Scan for the cell matching the given text and deliver its (x, y) coordinate at center. 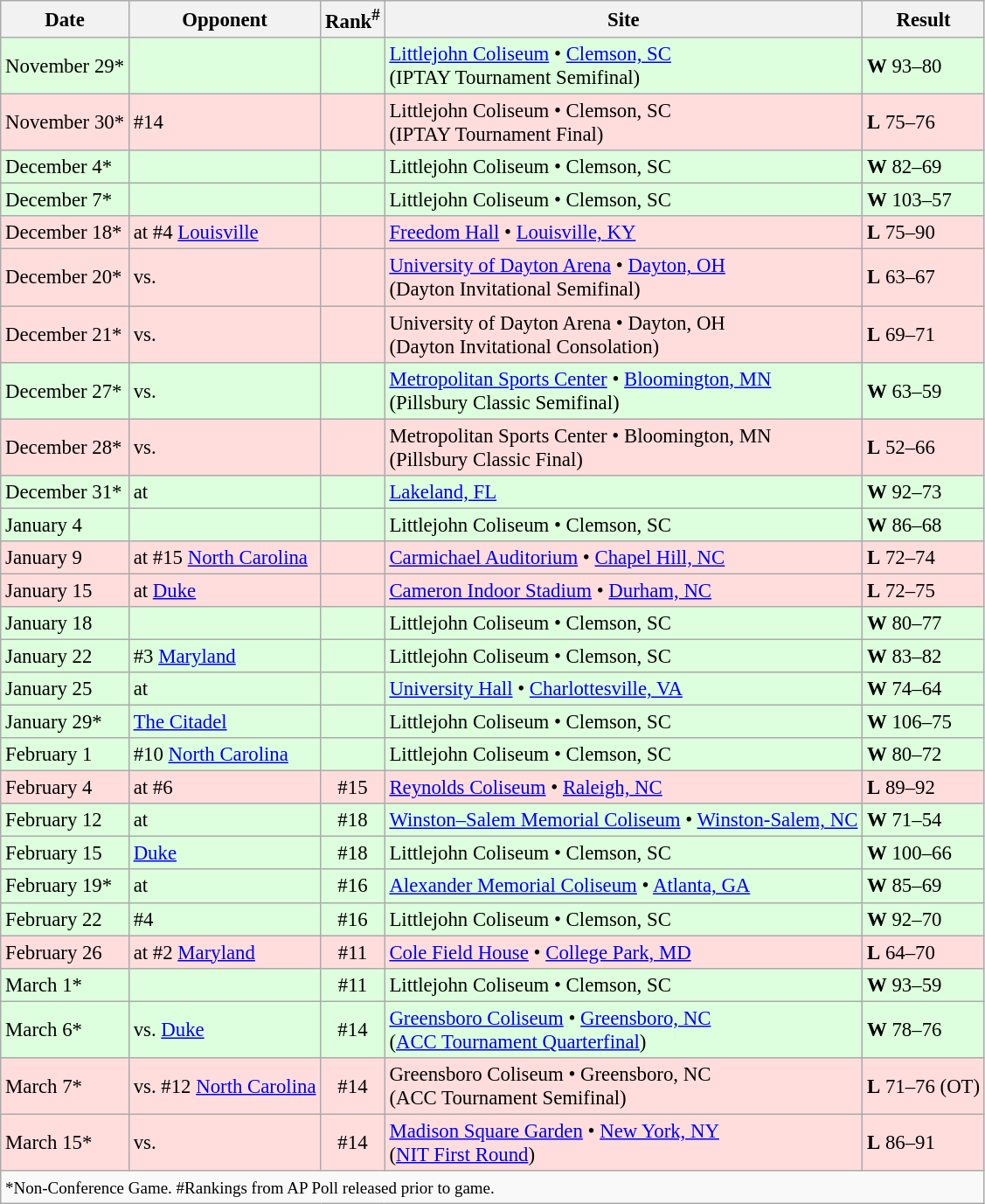
January 18 (65, 623)
Reynolds Coliseum • Raleigh, NC (624, 788)
December 27* (65, 390)
L 75–90 (924, 233)
February 1 (65, 755)
L 64–70 (924, 952)
The Citadel (224, 722)
#10 North Carolina (224, 755)
March 7* (65, 1086)
March 15* (65, 1142)
L 71–76 (OT) (924, 1086)
W 78–76 (924, 1030)
at #2 Maryland (224, 952)
Site (624, 19)
Cole Field House • College Park, MD (624, 952)
W 92–73 (924, 491)
University Hall • Charlottesville, VA (624, 689)
L 69–71 (924, 334)
Cameron Indoor Stadium • Durham, NC (624, 590)
at #15 North Carolina (224, 558)
at #6 (224, 788)
February 22 (65, 919)
#4 (224, 919)
W 74–64 (924, 689)
December 20* (65, 278)
L 52–66 (924, 448)
W 83–82 (924, 656)
January 22 (65, 656)
December 31* (65, 491)
Date (65, 19)
December 7* (65, 200)
L 75–76 (924, 122)
December 18* (65, 233)
Lakeland, FL (624, 491)
Littlejohn Coliseum • Clemson, SC(IPTAY Tournament Final) (624, 122)
Metropolitan Sports Center • Bloomington, MN(Pillsbury Classic Semifinal) (624, 390)
#15 (353, 788)
February 12 (65, 820)
L 86–91 (924, 1142)
January 9 (65, 558)
University of Dayton Arena • Dayton, OH(Dayton Invitational Consolation) (624, 334)
November 29* (65, 66)
December 4* (65, 167)
*Non-Conference Game. #Rankings from AP Poll released prior to game. (493, 1187)
January 15 (65, 590)
University of Dayton Arena • Dayton, OH(Dayton Invitational Semifinal) (624, 278)
W 80–77 (924, 623)
March 6* (65, 1030)
January 25 (65, 689)
L 63–67 (924, 278)
L 72–75 (924, 590)
Opponent (224, 19)
Result (924, 19)
W 71–54 (924, 820)
December 21* (65, 334)
Metropolitan Sports Center • Bloomington, MN(Pillsbury Classic Final) (624, 448)
W 100–66 (924, 853)
January 4 (65, 525)
Freedom Hall • Louisville, KY (624, 233)
W 92–70 (924, 919)
W 63–59 (924, 390)
W 82–69 (924, 167)
January 29* (65, 722)
W 103–57 (924, 200)
at #4 Louisville (224, 233)
February 4 (65, 788)
at Duke (224, 590)
#3 Maryland (224, 656)
L 89–92 (924, 788)
Greensboro Coliseum • Greensboro, NC(ACC Tournament Quarterfinal) (624, 1030)
February 19* (65, 887)
W 106–75 (924, 722)
Littlejohn Coliseum • Clemson, SC(IPTAY Tournament Semifinal) (624, 66)
W 85–69 (924, 887)
Carmichael Auditorium • Chapel Hill, NC (624, 558)
November 30* (65, 122)
February 15 (65, 853)
W 86–68 (924, 525)
W 80–72 (924, 755)
Rank# (353, 19)
December 28* (65, 448)
W 93–80 (924, 66)
vs. #12 North Carolina (224, 1086)
W 93–59 (924, 985)
Madison Square Garden • New York, NY(NIT First Round) (624, 1142)
March 1* (65, 985)
Greensboro Coliseum • Greensboro, NC(ACC Tournament Semifinal) (624, 1086)
Alexander Memorial Coliseum • Atlanta, GA (624, 887)
Duke (224, 853)
L 72–74 (924, 558)
February 26 (65, 952)
vs. Duke (224, 1030)
Winston–Salem Memorial Coliseum • Winston-Salem, NC (624, 820)
